Search for the cell housing the specified text and yield its (X, Y) center coordinate. 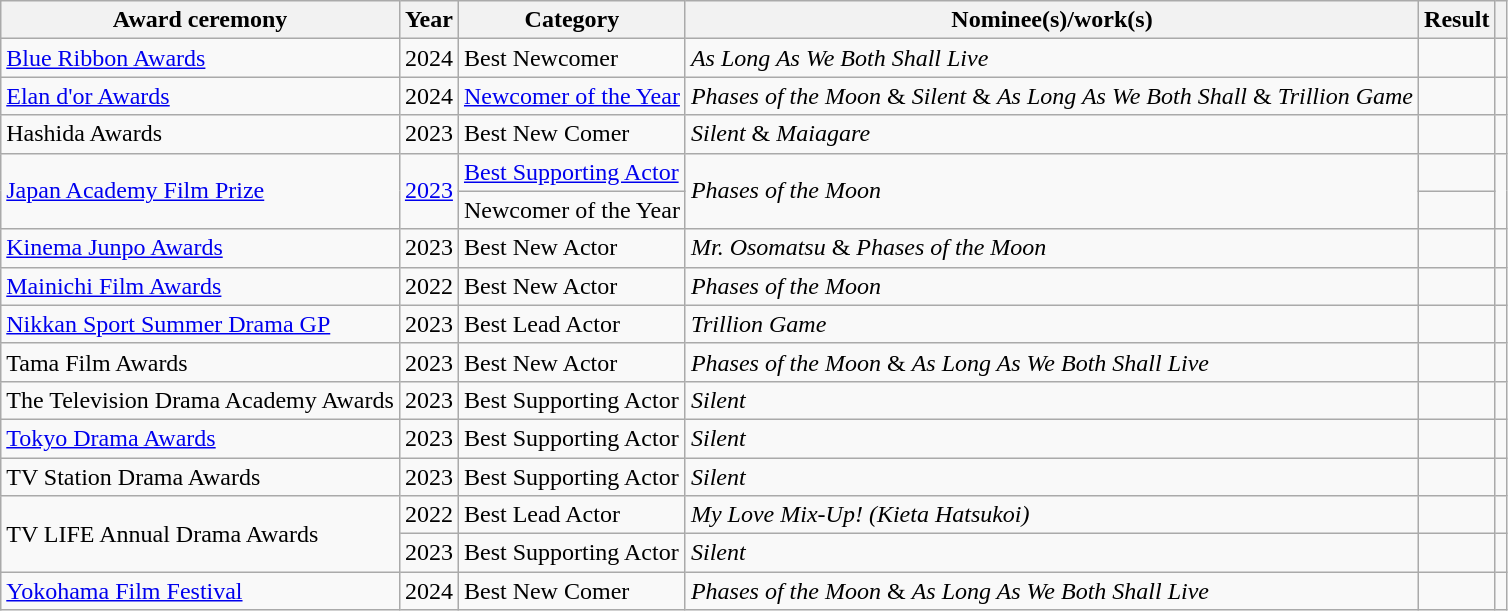
Blue Ribbon Awards (200, 58)
Phases of the Moon & Silent & As Long As We Both Shall & Trillion Game (1052, 96)
Silent & Maiagare (1052, 134)
Elan d'or Awards (200, 96)
Mainichi Film Awards (200, 286)
Nominee(s)/work(s) (1052, 20)
Tokyo Drama Awards (200, 438)
TV Station Drama Awards (200, 477)
Mr. Osomatsu & Phases of the Moon (1052, 248)
Hashida Awards (200, 134)
Best Newcomer (572, 58)
Japan Academy Film Prize (200, 191)
As Long As We Both Shall Live (1052, 58)
My Love Mix-Up! (Kieta Hatsukoi) (1052, 515)
Kinema Junpo Awards (200, 248)
Result (1457, 20)
Year (428, 20)
Category (572, 20)
Tama Film Awards (200, 362)
Nikkan Sport Summer Drama GP (200, 324)
Yokohama Film Festival (200, 591)
Award ceremony (200, 20)
The Television Drama Academy Awards (200, 400)
Trillion Game (1052, 324)
TV LIFE Annual Drama Awards (200, 534)
